Determine the [X, Y] coordinate at the center of the cell enclosing the given text.  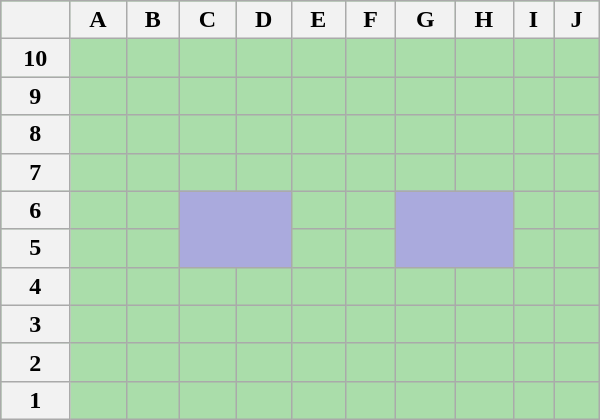
E [318, 20]
1 [36, 400]
F [370, 20]
H [484, 20]
A [98, 20]
4 [36, 286]
9 [36, 96]
7 [36, 172]
2 [36, 362]
3 [36, 324]
6 [36, 210]
10 [36, 58]
8 [36, 134]
D [264, 20]
C [207, 20]
B [152, 20]
5 [36, 248]
G [426, 20]
I [533, 20]
J [577, 20]
